Output the [x, y] coordinate of the center of the cell containing the given text.  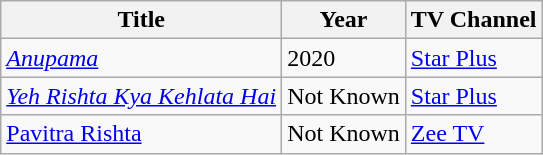
Yeh Rishta Kya Kehlata Hai [142, 96]
TV Channel [474, 20]
Anupama [142, 58]
2020 [344, 58]
Year [344, 20]
Title [142, 20]
Zee TV [474, 134]
Pavitra Rishta [142, 134]
